Capture the cell that displays the provided text and extract its [x, y] central coordinate. 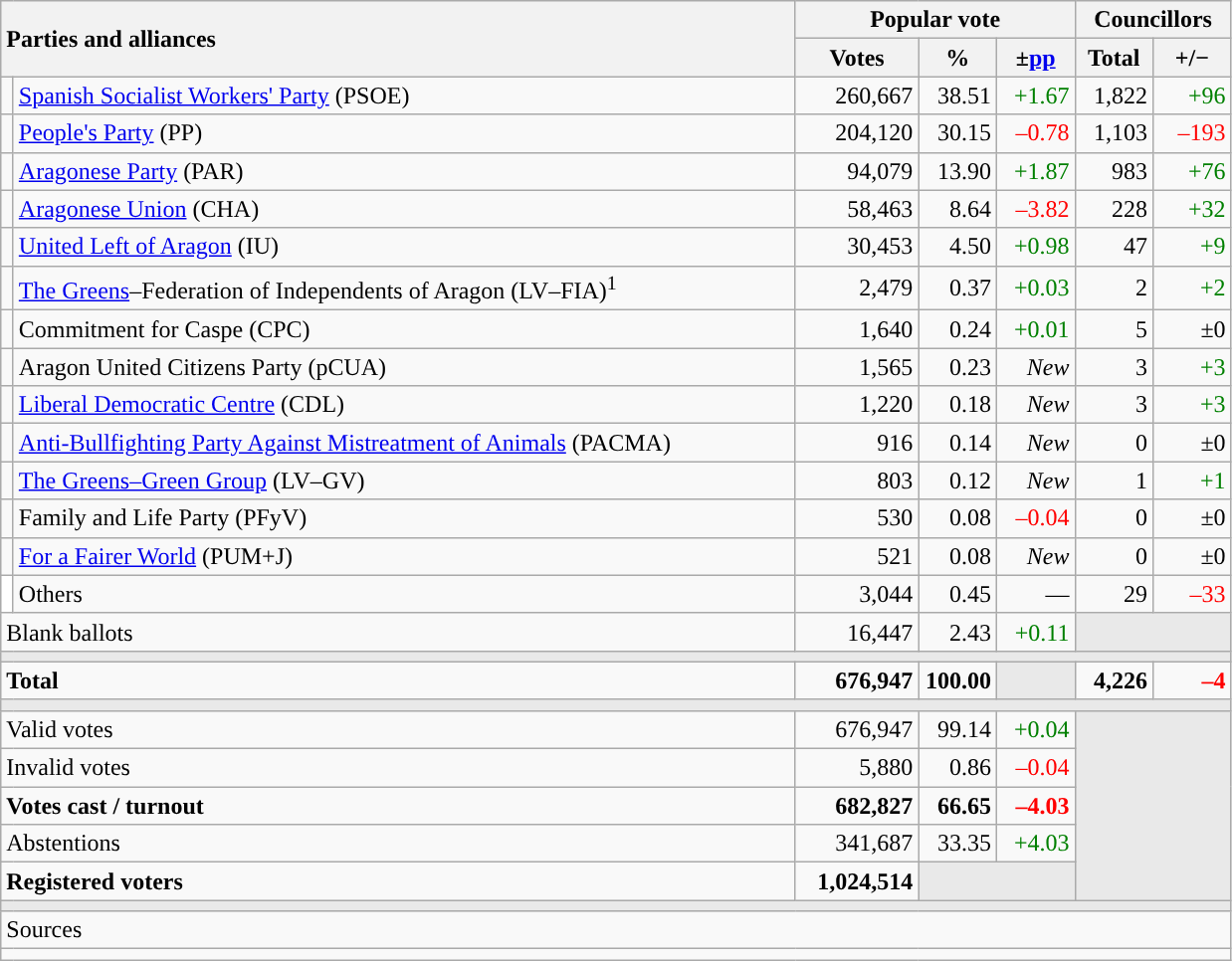
The Greens–Federation of Independents of Aragon (LV–FIA)1 [404, 288]
Blank ballots [398, 632]
–193 [1192, 133]
228 [1115, 209]
2,479 [857, 288]
204,120 [857, 133]
16,447 [857, 632]
916 [857, 443]
47 [1115, 247]
— [1035, 594]
30,453 [857, 247]
±pp [1035, 58]
1 [1115, 480]
Votes cast / turnout [398, 806]
% [957, 58]
Sources [616, 930]
Invalid votes [398, 768]
+96 [1192, 96]
Others [404, 594]
0.86 [957, 768]
+9 [1192, 247]
Votes [857, 58]
+0.11 [1035, 632]
4.50 [957, 247]
Parties and alliances [398, 39]
Commitment for Caspe (CPC) [404, 329]
+0.04 [1035, 729]
–4 [1192, 680]
Family and Life Party (PFyV) [404, 518]
Popular vote [935, 20]
Councillors [1152, 20]
1,103 [1115, 133]
Spanish Socialist Workers' Party (PSOE) [404, 96]
0.37 [957, 288]
5,880 [857, 768]
38.51 [957, 96]
+32 [1192, 209]
58,463 [857, 209]
521 [857, 556]
Registered voters [398, 881]
–0.78 [1035, 133]
Abstentions [398, 844]
Aragon United Citizens Party (pCUA) [404, 367]
0.45 [957, 594]
2 [1115, 288]
29 [1115, 594]
–3.82 [1035, 209]
People's Party (PP) [404, 133]
Liberal Democratic Centre (CDL) [404, 405]
2.43 [957, 632]
+2 [1192, 288]
+0.98 [1035, 247]
–4.03 [1035, 806]
341,687 [857, 844]
30.15 [957, 133]
+/− [1192, 58]
0.12 [957, 480]
33.35 [957, 844]
682,827 [857, 806]
Valid votes [398, 729]
803 [857, 480]
94,079 [857, 171]
1,024,514 [857, 881]
For a Fairer World (PUM+J) [404, 556]
0.24 [957, 329]
+1 [1192, 480]
1,220 [857, 405]
8.64 [957, 209]
530 [857, 518]
United Left of Aragon (IU) [404, 247]
+0.03 [1035, 288]
1,565 [857, 367]
+1.67 [1035, 96]
+0.01 [1035, 329]
+76 [1192, 171]
100.00 [957, 680]
983 [1115, 171]
Anti-Bullfighting Party Against Mistreatment of Animals (PACMA) [404, 443]
The Greens–Green Group (LV–GV) [404, 480]
Aragonese Union (CHA) [404, 209]
3,044 [857, 594]
99.14 [957, 729]
5 [1115, 329]
Aragonese Party (PAR) [404, 171]
260,667 [857, 96]
+1.87 [1035, 171]
+4.03 [1035, 844]
13.90 [957, 171]
4,226 [1115, 680]
1,640 [857, 329]
0.23 [957, 367]
0.14 [957, 443]
–33 [1192, 594]
1,822 [1115, 96]
0.18 [957, 405]
66.65 [957, 806]
